Find where the given text appears and provide that cell's center as (x, y) coordinate. 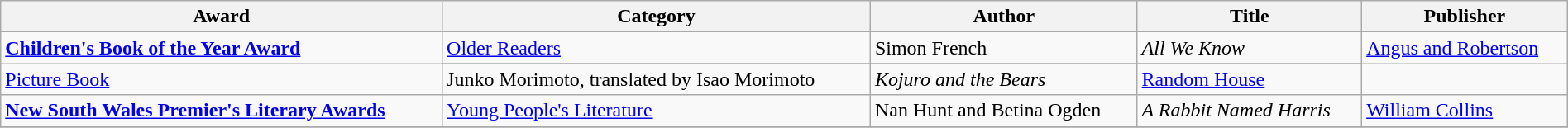
Children's Book of the Year Award (222, 48)
Author (1004, 17)
Junko Morimoto, translated by Isao Morimoto (657, 79)
Nan Hunt and Betina Ogden (1004, 111)
Young People's Literature (657, 111)
A Rabbit Named Harris (1250, 111)
All We Know (1250, 48)
William Collins (1465, 111)
Angus and Robertson (1465, 48)
Publisher (1465, 17)
Simon French (1004, 48)
Random House (1250, 79)
Older Readers (657, 48)
Picture Book (222, 79)
Category (657, 17)
Title (1250, 17)
Award (222, 17)
Kojuro and the Bears (1004, 79)
New South Wales Premier's Literary Awards (222, 111)
